Find where the given text appears and provide that cell's center as (X, Y) coordinate. 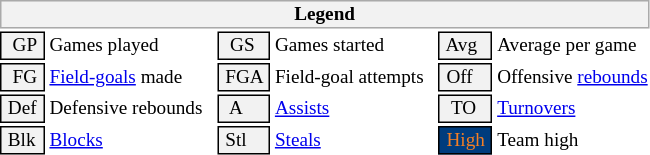
Steals (354, 140)
A (244, 108)
Team high (573, 140)
Stl (244, 140)
Offensive rebounds (573, 77)
Def (22, 108)
Avg (466, 46)
TO (466, 108)
Assists (354, 108)
FGA (244, 77)
Blocks (131, 140)
Defensive rebounds (131, 108)
Off (466, 77)
Field-goal attempts (354, 77)
GP (22, 46)
Legend (324, 14)
Field-goals made (131, 77)
Blk (22, 140)
GS (244, 46)
Games started (354, 46)
Turnovers (573, 108)
FG (22, 77)
High (466, 140)
Average per game (573, 46)
Games played (131, 46)
